Determine the (X, Y) coordinate at the center of the cell enclosing the given text.  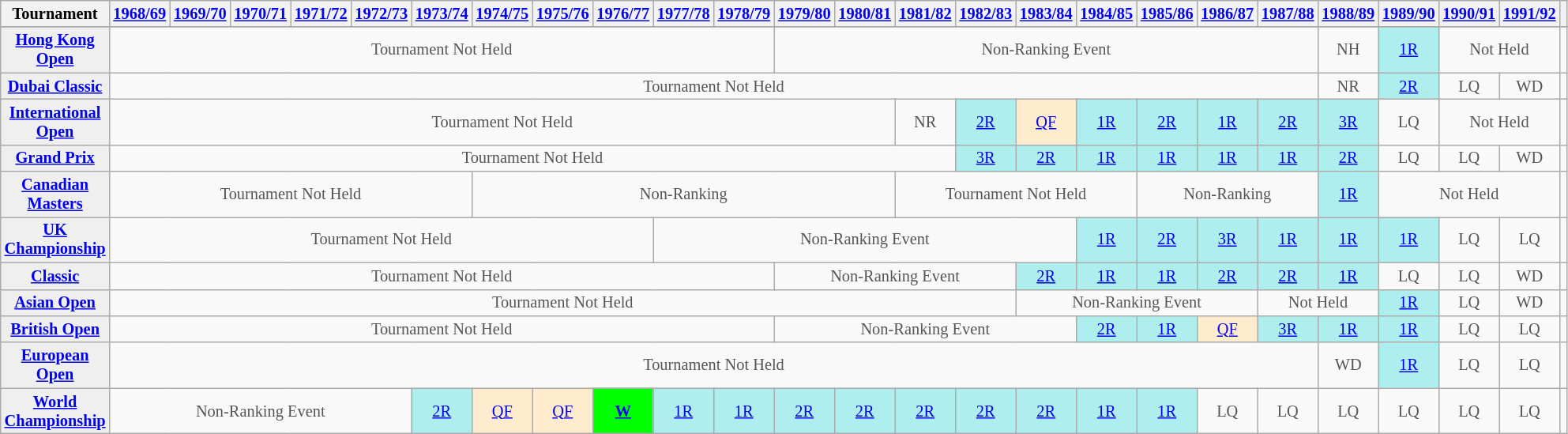
W (622, 411)
Grand Prix (55, 158)
1973/74 (442, 13)
1991/92 (1529, 13)
1980/81 (864, 13)
1983/84 (1046, 13)
1987/88 (1288, 13)
Tournament (55, 13)
Dubai Classic (55, 86)
International Open (55, 122)
Classic (55, 276)
1982/83 (985, 13)
1981/82 (925, 13)
1976/77 (622, 13)
1984/85 (1106, 13)
Asian Open (55, 303)
1972/73 (381, 13)
Hong Kong Open (55, 50)
1975/76 (562, 13)
British Open (55, 329)
1978/79 (743, 13)
1971/72 (321, 13)
1990/91 (1468, 13)
World Championship (55, 411)
1989/90 (1408, 13)
1986/87 (1227, 13)
1974/75 (502, 13)
1970/71 (260, 13)
1988/89 (1348, 13)
1968/69 (139, 13)
European Open (55, 365)
NH (1348, 50)
Canadian Masters (55, 194)
1977/78 (683, 13)
1985/86 (1167, 13)
UK Championship (55, 240)
1979/80 (804, 13)
1969/70 (200, 13)
